Locate the cell with the specified text and output its (x, y) center coordinate. 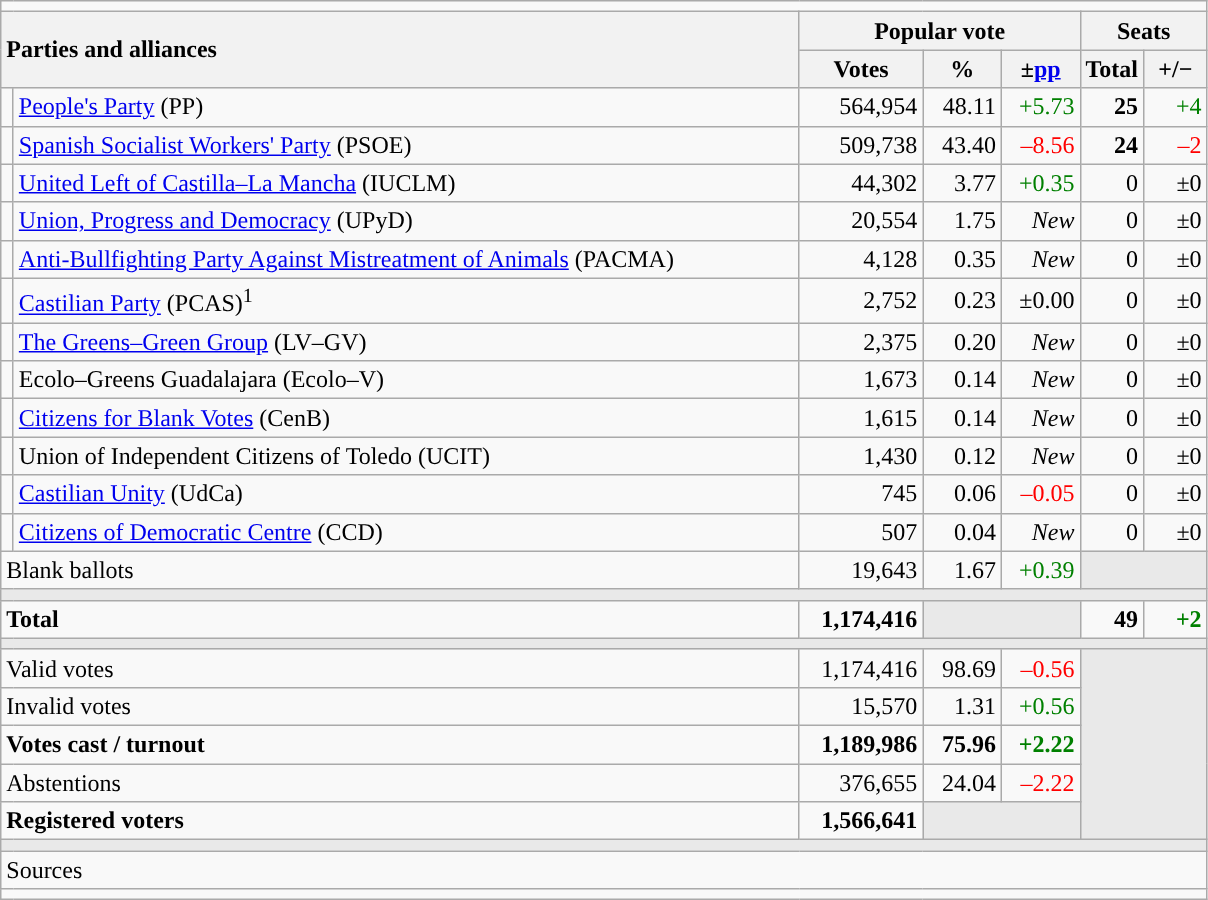
+2.22 (1040, 745)
19,643 (861, 570)
0.20 (962, 342)
0.06 (962, 494)
507 (861, 532)
98.69 (962, 668)
Union, Progress and Democracy (UPyD) (406, 221)
4,128 (861, 259)
Union of Independent Citizens of Toledo (UCIT) (406, 456)
Registered voters (400, 821)
0.23 (962, 300)
48.11 (962, 107)
The Greens–Green Group (LV–GV) (406, 342)
Parties and alliances (400, 50)
1.67 (962, 570)
% (962, 69)
–2.22 (1040, 783)
15,570 (861, 706)
564,954 (861, 107)
20,554 (861, 221)
0.12 (962, 456)
0.35 (962, 259)
–8.56 (1040, 145)
+/− (1176, 69)
–0.05 (1040, 494)
25 (1112, 107)
+0.56 (1040, 706)
Blank ballots (400, 570)
Popular vote (940, 31)
44,302 (861, 183)
2,375 (861, 342)
±pp (1040, 69)
745 (861, 494)
Votes cast / turnout (400, 745)
Spanish Socialist Workers' Party (PSOE) (406, 145)
0.04 (962, 532)
Ecolo–Greens Guadalajara (Ecolo–V) (406, 380)
75.96 (962, 745)
+0.39 (1040, 570)
376,655 (861, 783)
2,752 (861, 300)
24.04 (962, 783)
3.77 (962, 183)
+2 (1176, 619)
Votes (861, 69)
43.40 (962, 145)
Invalid votes (400, 706)
–0.56 (1040, 668)
24 (1112, 145)
Anti-Bullfighting Party Against Mistreatment of Animals (PACMA) (406, 259)
+5.73 (1040, 107)
Abstentions (400, 783)
Citizens for Blank Votes (CenB) (406, 418)
–2 (1176, 145)
1.31 (962, 706)
Castilian Party (PCAS)1 (406, 300)
1,566,641 (861, 821)
United Left of Castilla–La Mancha (IUCLM) (406, 183)
+4 (1176, 107)
+0.35 (1040, 183)
1.75 (962, 221)
Castilian Unity (UdCa) (406, 494)
1,189,986 (861, 745)
Sources (604, 870)
49 (1112, 619)
509,738 (861, 145)
Valid votes (400, 668)
1,673 (861, 380)
Citizens of Democratic Centre (CCD) (406, 532)
People's Party (PP) (406, 107)
1,615 (861, 418)
±0.00 (1040, 300)
1,430 (861, 456)
Seats (1144, 31)
